Scan for the cell matching the given text and deliver its [X, Y] coordinate at center. 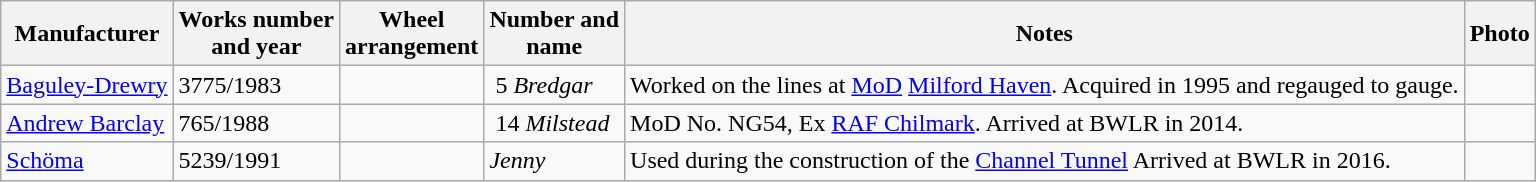
MoD No. NG54, Ex RAF Chilmark. Arrived at BWLR in 2014. [1045, 123]
3775/1983 [256, 85]
765/1988 [256, 123]
Used during the construction of the Channel Tunnel Arrived at BWLR in 2016. [1045, 161]
Number andname [554, 34]
Baguley-Drewry [87, 85]
Schöma [87, 161]
Andrew Barclay [87, 123]
Wheelarrangement [412, 34]
Works numberand year [256, 34]
Worked on the lines at MoD Milford Haven. Acquired in 1995 and regauged to gauge. [1045, 85]
Jenny [554, 161]
Photo [1500, 34]
5239/1991 [256, 161]
Manufacturer [87, 34]
Notes [1045, 34]
5 Bredgar [554, 85]
14 Milstead [554, 123]
